Search for the cell housing the specified text and yield its (x, y) center coordinate. 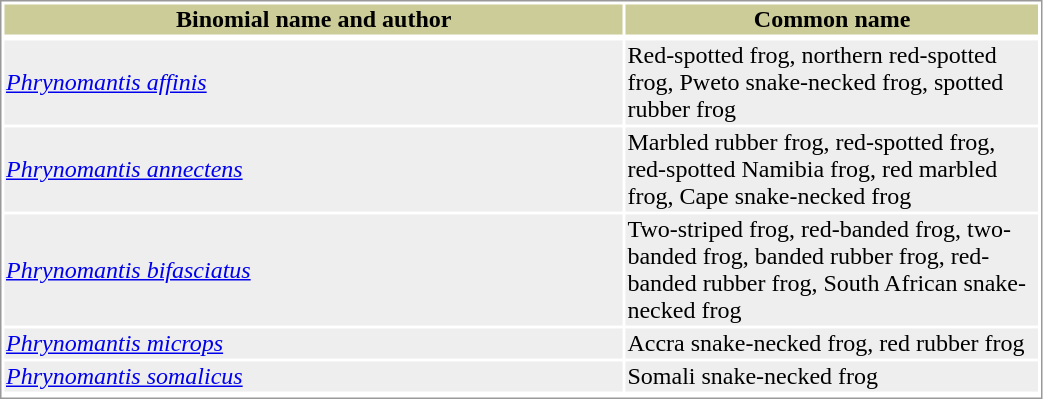
Phrynomantis microps (313, 343)
Phrynomantis bifasciatus (313, 270)
Marbled rubber frog, red-spotted frog, red-spotted Namibia frog, red marbled frog, Cape snake-necked frog (832, 170)
Somali snake-necked frog (832, 377)
Phrynomantis affinis (313, 82)
Red-spotted frog, northern red-spotted frog, Pweto snake-necked frog, spotted rubber frog (832, 82)
Common name (832, 19)
Phrynomantis annectens (313, 170)
Phrynomantis somalicus (313, 377)
Two-striped frog, red-banded frog, two-banded frog, banded rubber frog, red-banded rubber frog, South African snake-necked frog (832, 270)
Binomial name and author (313, 19)
Accra snake-necked frog, red rubber frog (832, 343)
